Return the [x, y] coordinate for the center point of the cell that contains the specified text.  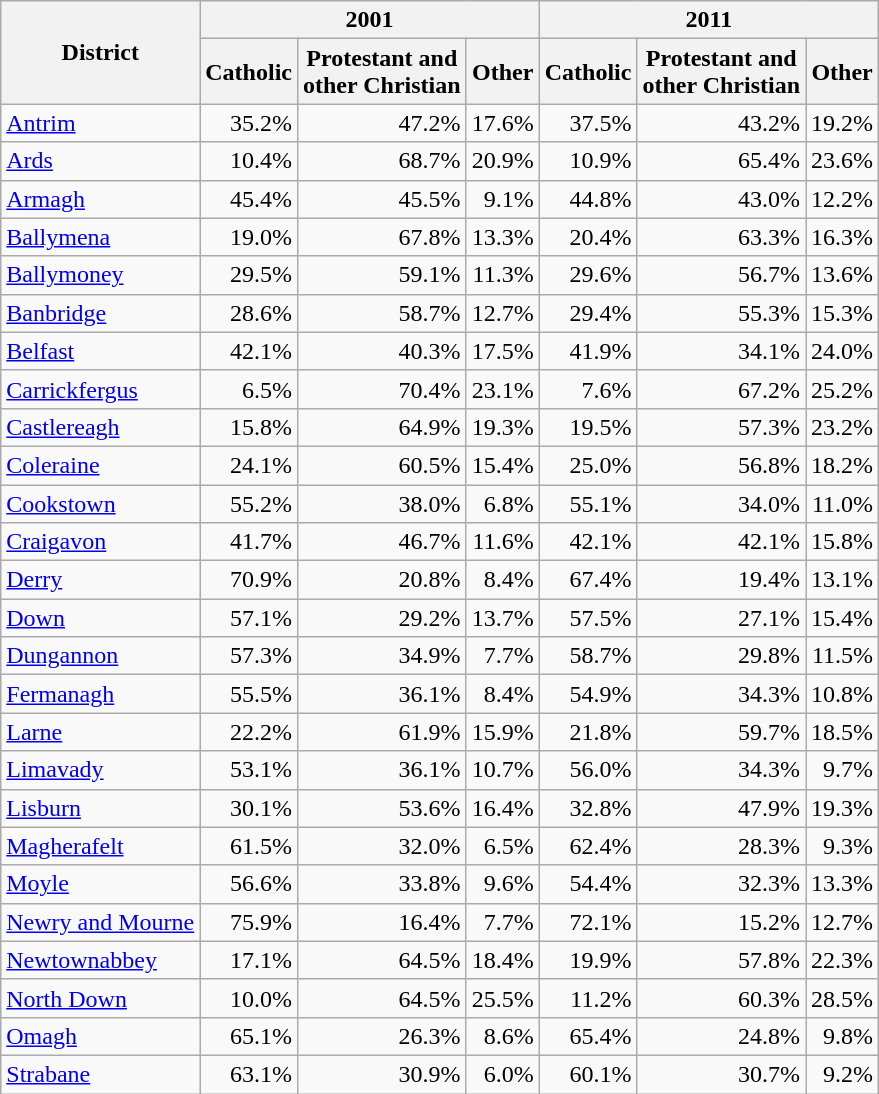
61.9% [382, 732]
6.0% [502, 1074]
47.2% [382, 123]
11.2% [588, 998]
28.3% [722, 846]
19.4% [722, 580]
23.2% [842, 427]
46.7% [382, 542]
10.7% [502, 770]
40.3% [382, 351]
34.0% [722, 503]
10.0% [249, 998]
20.9% [502, 161]
59.1% [382, 275]
35.2% [249, 123]
29.6% [588, 275]
Newtownabbey [100, 960]
30.7% [722, 1074]
17.6% [502, 123]
24.8% [722, 1036]
65.1% [249, 1036]
15.3% [842, 313]
19.5% [588, 427]
Newry and Mourne [100, 922]
30.1% [249, 808]
Cookstown [100, 503]
Banbridge [100, 313]
20.4% [588, 237]
19.9% [588, 960]
29.4% [588, 313]
56.8% [722, 465]
Magherafelt [100, 846]
25.2% [842, 389]
70.9% [249, 580]
63.1% [249, 1074]
Down [100, 618]
9.1% [502, 199]
24.0% [842, 351]
11.0% [842, 503]
Moyle [100, 884]
67.4% [588, 580]
22.3% [842, 960]
Lisburn [100, 808]
28.6% [249, 313]
9.3% [842, 846]
9.8% [842, 1036]
2011 [708, 20]
Fermanagh [100, 694]
55.2% [249, 503]
18.2% [842, 465]
56.7% [722, 275]
10.4% [249, 161]
13.1% [842, 580]
25.5% [502, 998]
32.3% [722, 884]
43.2% [722, 123]
18.4% [502, 960]
Derry [100, 580]
68.7% [382, 161]
11.5% [842, 656]
60.1% [588, 1074]
13.6% [842, 275]
32.8% [588, 808]
75.9% [249, 922]
Antrim [100, 123]
56.6% [249, 884]
18.5% [842, 732]
27.1% [722, 618]
19.2% [842, 123]
47.9% [722, 808]
7.6% [588, 389]
33.8% [382, 884]
Omagh [100, 1036]
22.2% [249, 732]
North Down [100, 998]
60.3% [722, 998]
23.6% [842, 161]
District [100, 52]
Carrickfergus [100, 389]
25.0% [588, 465]
44.8% [588, 199]
55.1% [588, 503]
57.8% [722, 960]
29.2% [382, 618]
62.4% [588, 846]
45.4% [249, 199]
67.2% [722, 389]
Castlereagh [100, 427]
15.2% [722, 922]
Ballymoney [100, 275]
61.5% [249, 846]
Ballymena [100, 237]
53.6% [382, 808]
9.6% [502, 884]
19.0% [249, 237]
37.5% [588, 123]
26.3% [382, 1036]
57.5% [588, 618]
23.1% [502, 389]
6.8% [502, 503]
20.8% [382, 580]
12.2% [842, 199]
43.0% [722, 199]
64.9% [382, 427]
9.7% [842, 770]
70.4% [382, 389]
45.5% [382, 199]
55.5% [249, 694]
57.1% [249, 618]
38.0% [382, 503]
56.0% [588, 770]
Belfast [100, 351]
59.7% [722, 732]
Larne [100, 732]
60.5% [382, 465]
Coleraine [100, 465]
54.4% [588, 884]
10.8% [842, 694]
9.2% [842, 1074]
Ards [100, 161]
30.9% [382, 1074]
11.6% [502, 542]
41.9% [588, 351]
21.8% [588, 732]
Dungannon [100, 656]
63.3% [722, 237]
55.3% [722, 313]
17.5% [502, 351]
29.5% [249, 275]
41.7% [249, 542]
13.7% [502, 618]
15.9% [502, 732]
2001 [370, 20]
67.8% [382, 237]
53.1% [249, 770]
11.3% [502, 275]
Craigavon [100, 542]
72.1% [588, 922]
Limavady [100, 770]
8.6% [502, 1036]
32.0% [382, 846]
34.1% [722, 351]
Armagh [100, 199]
16.3% [842, 237]
54.9% [588, 694]
17.1% [249, 960]
Strabane [100, 1074]
34.9% [382, 656]
29.8% [722, 656]
10.9% [588, 161]
24.1% [249, 465]
28.5% [842, 998]
